Scan for the cell matching the given text and deliver its [X, Y] coordinate at center. 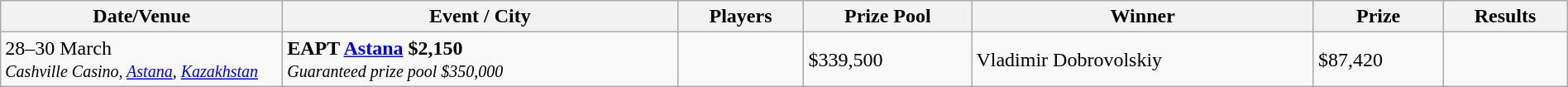
Players [741, 17]
EAPT Astana $2,150Guaranteed prize pool $350,000 [480, 60]
Winner [1143, 17]
Results [1505, 17]
Date/Venue [142, 17]
28–30 MarchCashville Casino, Astana, Kazakhstan [142, 60]
$87,420 [1378, 60]
$339,500 [888, 60]
Prize [1378, 17]
Prize Pool [888, 17]
Event / City [480, 17]
Vladimir Dobrovolskiy [1143, 60]
